From the cell containing the given text, extract its center point as (X, Y) coordinate. 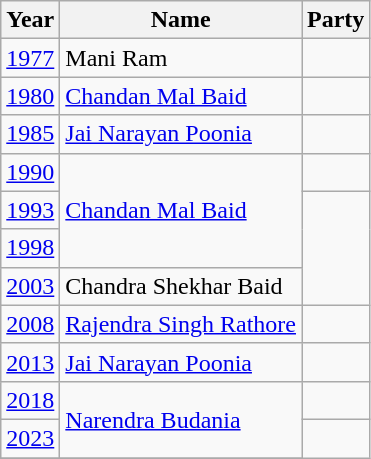
2023 (30, 438)
1985 (30, 134)
1980 (30, 96)
1993 (30, 210)
Chandra Shekhar Baid (181, 286)
Rajendra Singh Rathore (181, 324)
Narendra Budania (181, 419)
Party (336, 20)
2003 (30, 286)
1990 (30, 172)
1977 (30, 58)
Name (181, 20)
Mani Ram (181, 58)
2008 (30, 324)
Year (30, 20)
2013 (30, 362)
1998 (30, 248)
2018 (30, 400)
